Pinpoint the cell where the given text exists, returning its (x, y) midpoint coordinate. 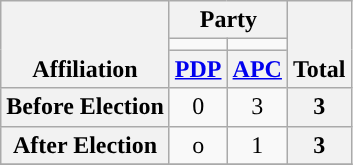
After Election (86, 145)
Party (228, 20)
Total (319, 44)
0 (198, 107)
Before Election (86, 107)
o (198, 145)
Affiliation (86, 44)
PDP (198, 69)
APC (257, 69)
1 (257, 145)
